Provide the [X, Y] coordinate of the cell's center where the given text is located.  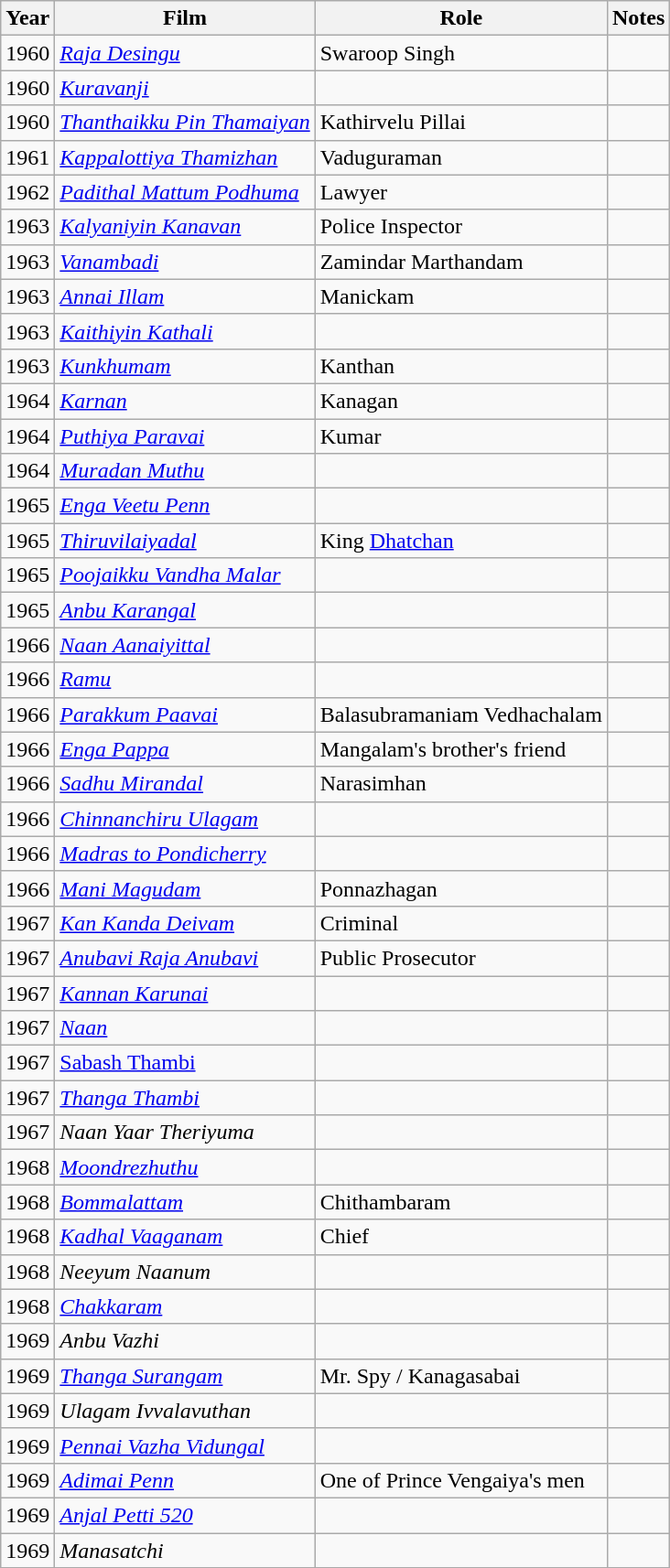
Mr. Spy / Kanagasabai [461, 1376]
Kunkhumam [185, 366]
Anjal Petti 520 [185, 1515]
Sabash Thambi [185, 1063]
Kannan Karunai [185, 993]
Ulagam Ivvalavuthan [185, 1411]
Puthiya Paravai [185, 436]
Chakkaram [185, 1306]
Naan Aanaiyittal [185, 645]
Manasatchi [185, 1551]
Poojaikku Vandha Malar [185, 575]
King Dhatchan [461, 541]
1961 [27, 157]
Pennai Vazha Vidungal [185, 1445]
Thanthaikku Pin Thamaiyan [185, 123]
Year [27, 18]
Neeyum Naanum [185, 1272]
Kan Kanda Deivam [185, 923]
Narasimhan [461, 784]
Kadhal Vaaganam [185, 1237]
Swaroop Singh [461, 53]
Film [185, 18]
Kanthan [461, 366]
Naan [185, 1028]
Balasubramaniam Vedhachalam [461, 714]
Vaduguraman [461, 157]
Thanga Thambi [185, 1098]
Thiruvilaiyadal [185, 541]
Padithal Mattum Podhuma [185, 192]
Kathirvelu Pillai [461, 123]
Enga Veetu Penn [185, 506]
Notes [638, 18]
Kanagan [461, 401]
Ponnazhagan [461, 888]
Mani Magudam [185, 888]
Adimai Penn [185, 1480]
Anbu Karangal [185, 610]
Karnan [185, 401]
Kalyaniyin Kanavan [185, 227]
Parakkum Paavai [185, 714]
One of Prince Vengaiya's men [461, 1480]
Kuravanji [185, 88]
Zamindar Marthandam [461, 262]
Chinnanchiru Ulagam [185, 819]
Moondrezhuthu [185, 1167]
Public Prosecutor [461, 958]
Sadhu Mirandal [185, 784]
Police Inspector [461, 227]
Kaithiyin Kathali [185, 331]
Manickam [461, 296]
Enga Pappa [185, 749]
1962 [27, 192]
Role [461, 18]
Vanambadi [185, 262]
Kumar [461, 436]
Madras to Pondicherry [185, 854]
Kappalottiya Thamizhan [185, 157]
Chithambaram [461, 1202]
Raja Desingu [185, 53]
Mangalam's brother's friend [461, 749]
Muradan Muthu [185, 471]
Annai Illam [185, 296]
Chief [461, 1237]
Anbu Vazhi [185, 1341]
Ramu [185, 680]
Criminal [461, 923]
Bommalattam [185, 1202]
Anubavi Raja Anubavi [185, 958]
Naan Yaar Theriyuma [185, 1133]
Thanga Surangam [185, 1376]
Lawyer [461, 192]
